Return (X, Y) of the center of cell containing provided text 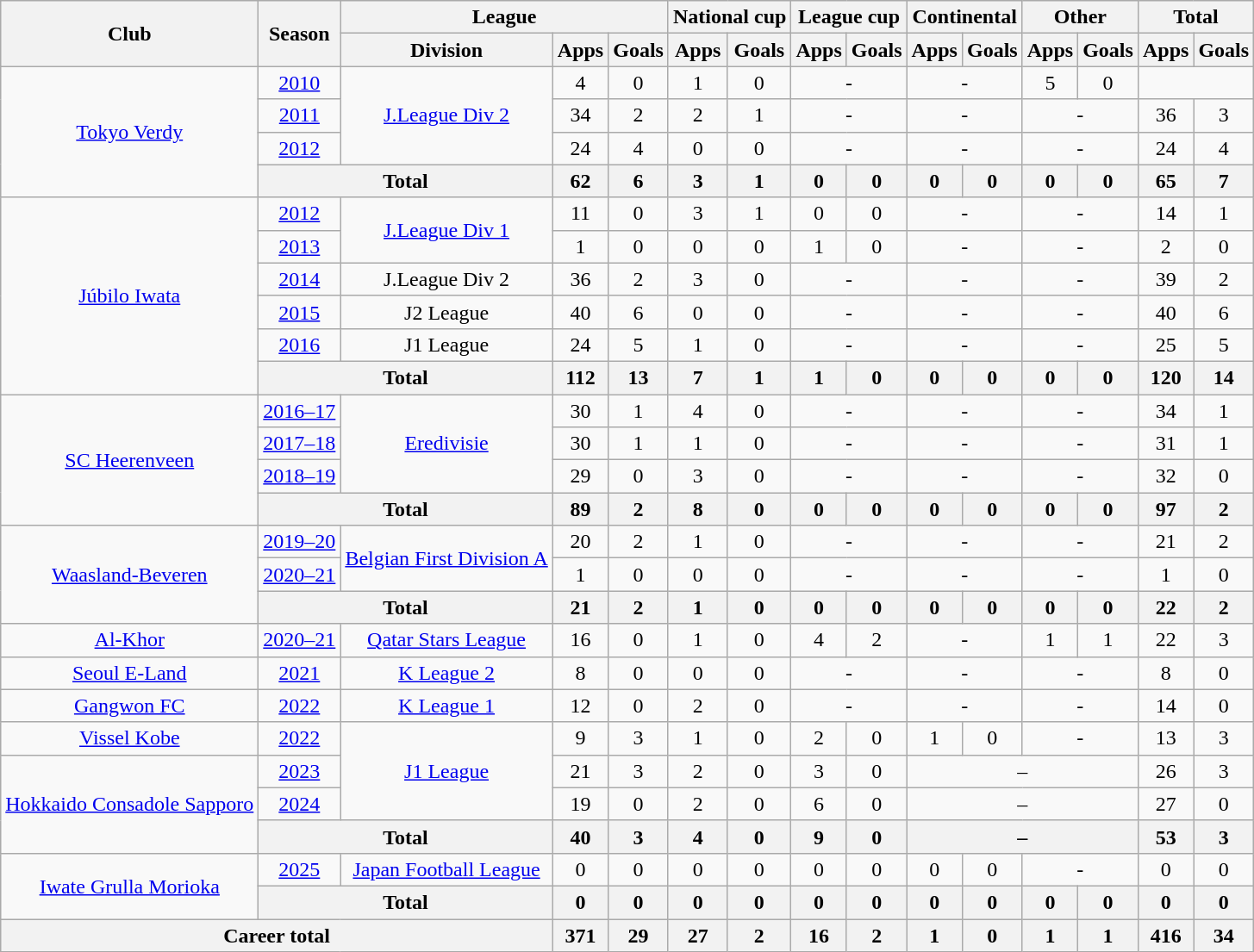
Career total (278, 935)
19 (580, 804)
416 (1165, 935)
K League 1 (446, 706)
J2 League (446, 312)
31 (1165, 444)
Season (300, 34)
J.League Div 1 (446, 230)
Hokkaido Consadole Sapporo (129, 804)
2017–18 (300, 444)
2015 (300, 312)
2013 (300, 246)
Iwate Grulla Morioka (129, 886)
371 (580, 935)
2019–20 (300, 542)
65 (1165, 181)
120 (1165, 377)
2016 (300, 345)
26 (1165, 771)
Gangwon FC (129, 706)
20 (580, 542)
89 (580, 509)
Seoul E-Land (129, 673)
2010 (300, 83)
Júbilo Iwata (129, 296)
National cup (729, 17)
Qatar Stars League (446, 640)
53 (1165, 837)
Vissel Kobe (129, 738)
2023 (300, 771)
Other (1080, 17)
Division (446, 50)
Waasland-Beveren (129, 575)
2021 (300, 673)
2018–19 (300, 476)
25 (1165, 345)
11 (580, 214)
62 (580, 181)
12 (580, 706)
97 (1165, 509)
39 (1165, 279)
2014 (300, 279)
Club (129, 34)
2016–17 (300, 411)
Japan Football League (446, 869)
Tokyo Verdy (129, 132)
SC Heerenveen (129, 460)
League cup (849, 17)
K League 2 (446, 673)
Continental (964, 17)
Belgian First Division A (446, 558)
Eredivisie (446, 444)
112 (580, 377)
Al-Khor (129, 640)
2025 (300, 869)
League (505, 17)
2024 (300, 804)
2011 (300, 115)
32 (1165, 476)
